Scan for the cell matching the given text and deliver its [X, Y] coordinate at center. 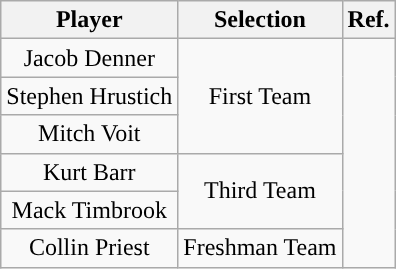
Jacob Denner [90, 58]
Freshman Team [260, 248]
Mitch Voit [90, 134]
Ref. [368, 20]
Third Team [260, 191]
Selection [260, 20]
Mack Timbrook [90, 210]
Stephen Hrustich [90, 96]
First Team [260, 96]
Collin Priest [90, 248]
Player [90, 20]
Kurt Barr [90, 172]
